Capture the cell that displays the provided text and extract its (X, Y) central coordinate. 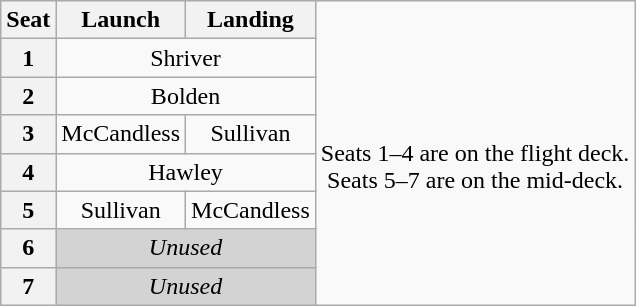
Landing (251, 20)
7 (28, 286)
Launch (121, 20)
4 (28, 172)
Seat (28, 20)
1 (28, 58)
6 (28, 248)
2 (28, 96)
5 (28, 210)
Seats 1–4 are on the flight deck.Seats 5–7 are on the mid-deck. (475, 153)
3 (28, 134)
Hawley (186, 172)
Shriver (186, 58)
Bolden (186, 96)
